Pinpoint the cell where the given text exists, returning its [X, Y] midpoint coordinate. 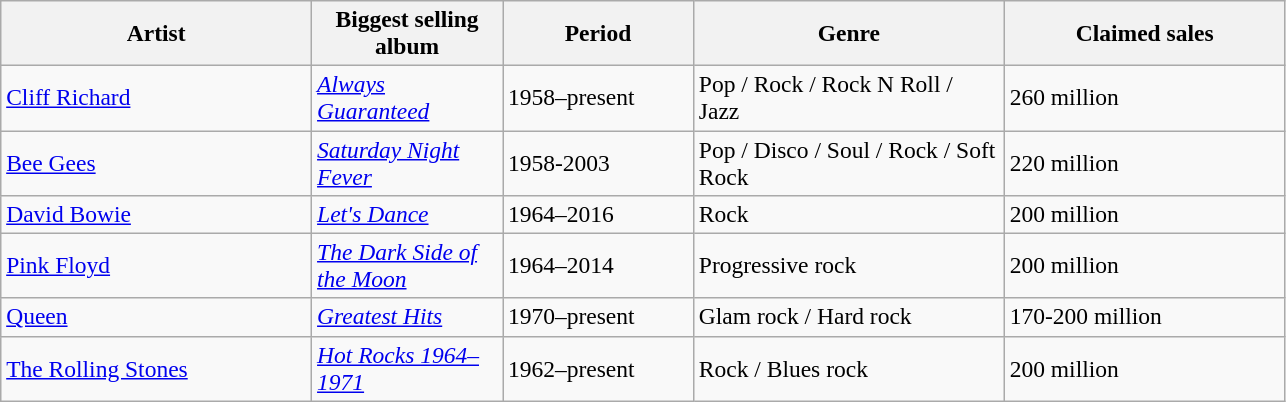
Progressive rock [848, 266]
Bee Gees [156, 162]
David Bowie [156, 214]
Artist [156, 32]
1964–2016 [598, 214]
1970–present [598, 317]
Rock / Blues rock [848, 368]
Saturday Night Fever [408, 162]
Genre [848, 32]
Claimed sales [1144, 32]
The Dark Side of the Moon [408, 266]
Greatest Hits [408, 317]
The Rolling Stones [156, 368]
260 million [1144, 98]
Hot Rocks 1964–1971 [408, 368]
1962–present [598, 368]
Glam rock / Hard rock [848, 317]
Rock [848, 214]
170-200 million [1144, 317]
Let's Dance [408, 214]
Biggest selling album [408, 32]
Pink Floyd [156, 266]
Period [598, 32]
1958-2003 [598, 162]
1958–present [598, 98]
Always Guaranteed [408, 98]
Cliff Richard [156, 98]
Pop / Disco / Soul / Rock / Soft Rock [848, 162]
Pop / Rock / Rock N Roll / Jazz [848, 98]
220 million [1144, 162]
1964–2014 [598, 266]
Queen [156, 317]
